From the cell containing the given text, extract its center point as [x, y] coordinate. 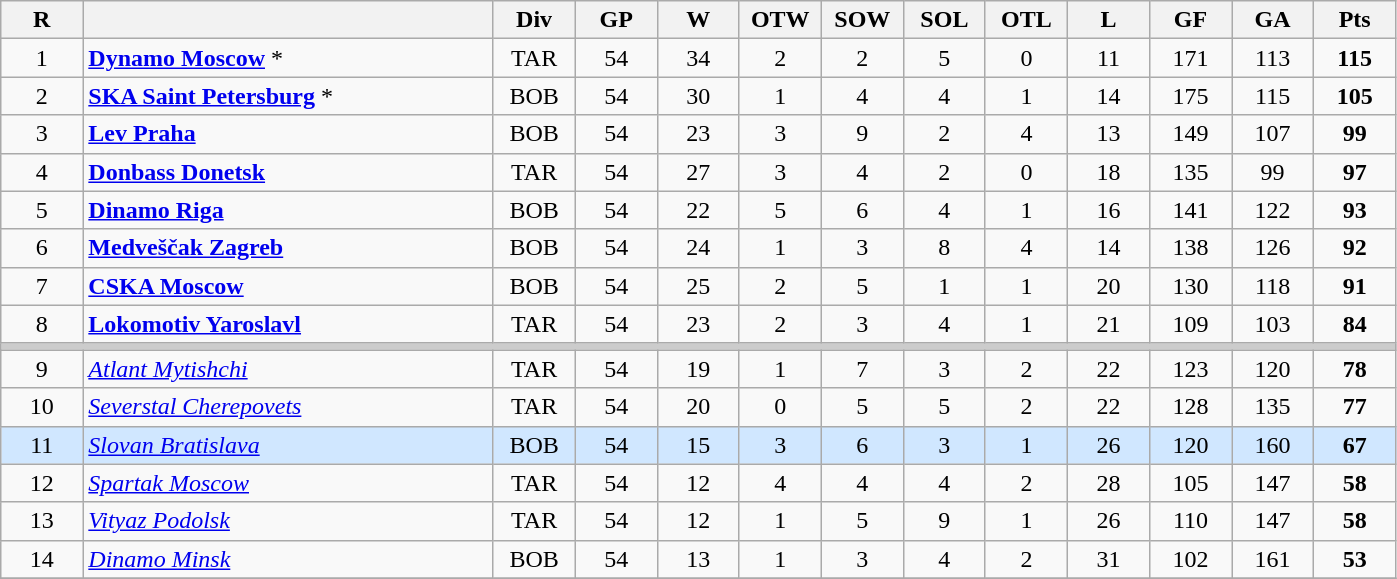
Severstal Cherepovets [288, 407]
19 [698, 369]
97 [1355, 172]
171 [1191, 58]
123 [1191, 369]
77 [1355, 407]
OTW [780, 20]
30 [698, 96]
CSKA Moscow [288, 286]
34 [698, 58]
Dinamo Riga [288, 210]
160 [1273, 445]
91 [1355, 286]
78 [1355, 369]
R [42, 20]
SKA Saint Petersburg * [288, 96]
138 [1191, 248]
161 [1273, 559]
24 [698, 248]
Spartak Moscow [288, 483]
Medveščak Zagreb [288, 248]
Dynamo Moscow * [288, 58]
53 [1355, 559]
28 [1108, 483]
128 [1191, 407]
Lokomotiv Yaroslavl [288, 324]
OTL [1026, 20]
25 [698, 286]
109 [1191, 324]
15 [698, 445]
Atlant Mytishchi [288, 369]
SOW [862, 20]
84 [1355, 324]
21 [1108, 324]
W [698, 20]
126 [1273, 248]
GA [1273, 20]
Dinamo Minsk [288, 559]
10 [42, 407]
110 [1191, 521]
92 [1355, 248]
102 [1191, 559]
175 [1191, 96]
93 [1355, 210]
113 [1273, 58]
31 [1108, 559]
67 [1355, 445]
Donbass Donetsk [288, 172]
Pts [1355, 20]
149 [1191, 134]
18 [1108, 172]
GF [1191, 20]
Div [534, 20]
GP [616, 20]
130 [1191, 286]
107 [1273, 134]
L [1108, 20]
27 [698, 172]
16 [1108, 210]
118 [1273, 286]
Slovan Bratislava [288, 445]
Vityaz Podolsk [288, 521]
Lev Praha [288, 134]
122 [1273, 210]
141 [1191, 210]
SOL [944, 20]
103 [1273, 324]
